Capture the cell that displays the provided text and extract its (X, Y) central coordinate. 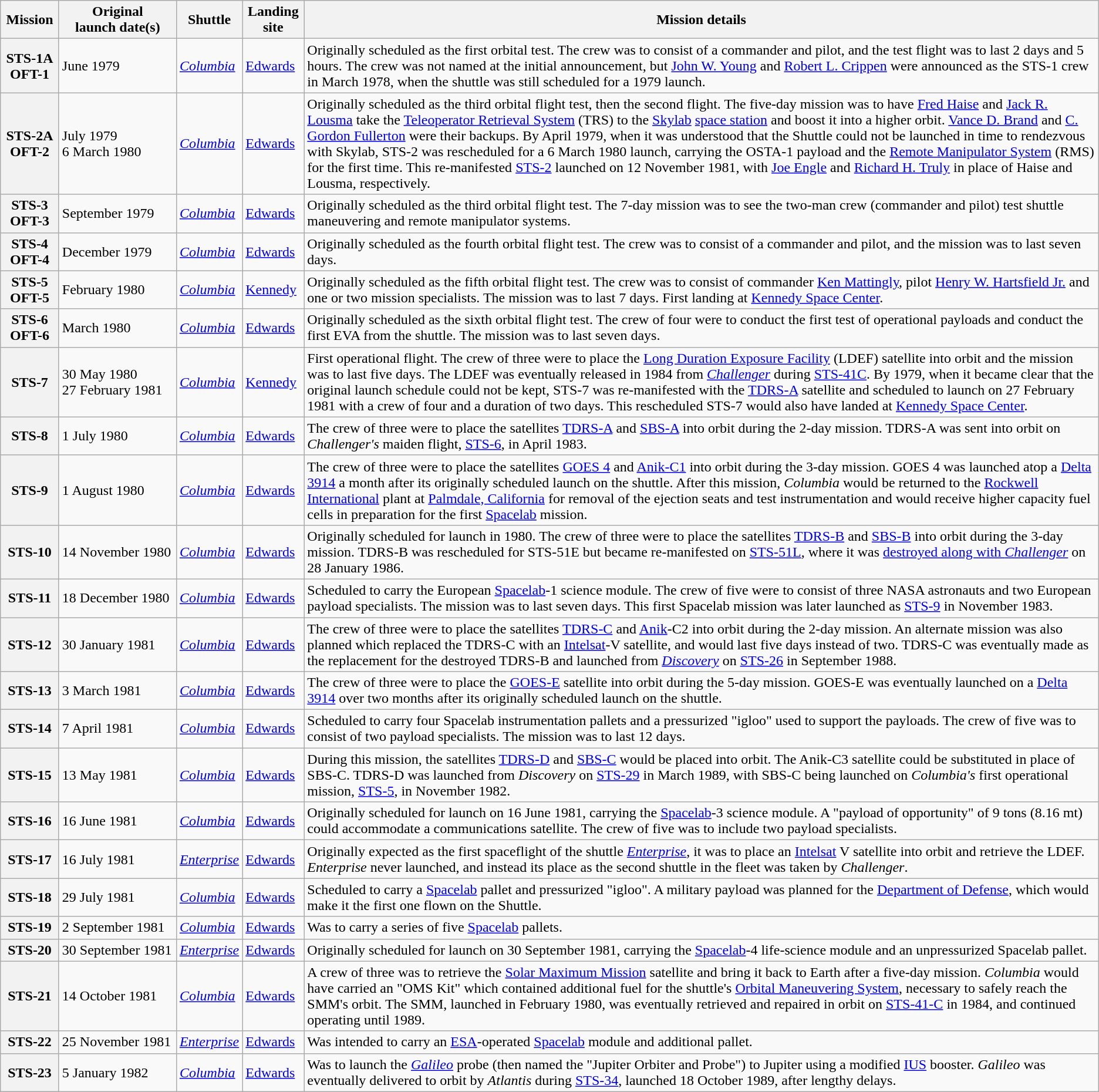
14 November 1980 (117, 552)
Originally scheduled as the fourth orbital flight test. The crew was to consist of a commander and pilot, and the mission was to last seven days. (701, 251)
STS-22 (30, 1042)
STS-8 (30, 436)
Mission details (701, 20)
STS-12 (30, 645)
STS-2AOFT-2 (30, 143)
STS-21 (30, 996)
STS-15 (30, 775)
1 July 1980 (117, 436)
Originally scheduled for launch on 30 September 1981, carrying the Spacelab-4 life-science module and an unpressurized Spacelab pallet. (701, 950)
3 March 1981 (117, 690)
30 September 1981 (117, 950)
July 19796 March 1980 (117, 143)
STS-13 (30, 690)
September 1979 (117, 214)
March 1980 (117, 328)
STS-17 (30, 860)
14 October 1981 (117, 996)
18 December 1980 (117, 598)
STS-19 (30, 928)
STS-5OFT-5 (30, 290)
Mission (30, 20)
February 1980 (117, 290)
29 July 1981 (117, 897)
16 July 1981 (117, 860)
June 1979 (117, 66)
16 June 1981 (117, 821)
STS-3OFT-3 (30, 214)
STS-1AOFT-1 (30, 66)
STS-16 (30, 821)
STS-10 (30, 552)
STS-14 (30, 729)
December 1979 (117, 251)
Originallaunch date(s) (117, 20)
STS-6OFT-6 (30, 328)
2 September 1981 (117, 928)
STS-23 (30, 1072)
25 November 1981 (117, 1042)
Was to carry a series of five Spacelab pallets. (701, 928)
Landing site (274, 20)
Was intended to carry an ESA-operated Spacelab module and additional pallet. (701, 1042)
1 August 1980 (117, 490)
30 May 198027 February 1981 (117, 382)
STS-11 (30, 598)
STS-9 (30, 490)
30 January 1981 (117, 645)
13 May 1981 (117, 775)
STS-4OFT-4 (30, 251)
STS-20 (30, 950)
STS-18 (30, 897)
7 April 1981 (117, 729)
STS-7 (30, 382)
Shuttle (209, 20)
5 January 1982 (117, 1072)
